Provide the (X, Y) coordinate of the cell's center where the given text is located.  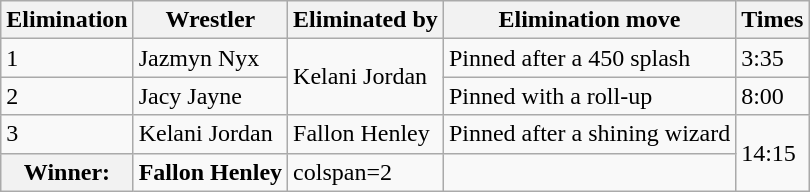
Jazmyn Nyx (210, 58)
3 (67, 134)
8:00 (772, 96)
3:35 (772, 58)
colspan=2 (366, 172)
Elimination (67, 20)
Wrestler (210, 20)
1 (67, 58)
14:15 (772, 153)
Times (772, 20)
Jacy Jayne (210, 96)
Elimination move (589, 20)
2 (67, 96)
Pinned after a shining wizard (589, 134)
Pinned with a roll-up (589, 96)
Pinned after a 450 splash (589, 58)
Winner: (67, 172)
Eliminated by (366, 20)
